Return [X, Y] of the center of cell containing provided text 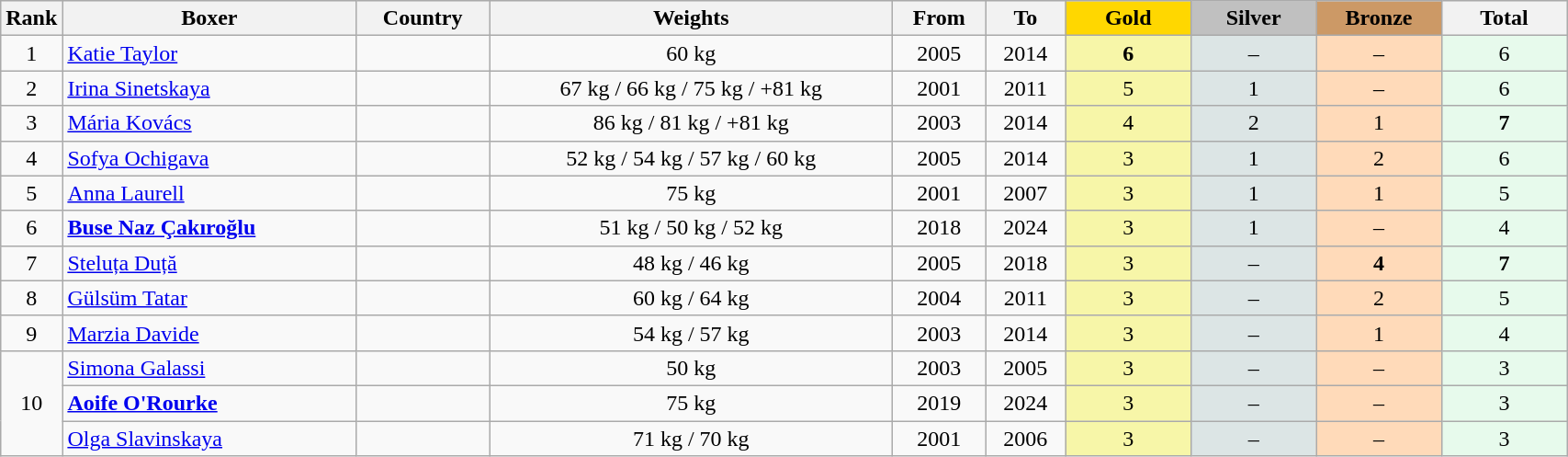
10 [31, 403]
50 kg [691, 368]
2019 [939, 403]
Gold [1128, 18]
Mária Kovács [209, 123]
2007 [1026, 193]
Marzia Davide [209, 333]
From [939, 18]
Buse Naz Çakıroğlu [209, 228]
71 kg / 70 kg [691, 439]
8 [31, 298]
Weights [691, 18]
54 kg / 57 kg [691, 333]
9 [31, 333]
Simona Galassi [209, 368]
52 kg / 54 kg / 57 kg / 60 kg [691, 158]
48 kg / 46 kg [691, 263]
Olga Slavinskaya [209, 439]
Aoife O'Rourke [209, 403]
Silver [1253, 18]
Sofya Ochigava [209, 158]
86 kg / 81 kg / +81 kg [691, 123]
Boxer [209, 18]
2006 [1026, 439]
To [1026, 18]
Gülsüm Tatar [209, 298]
Irina Sinetskaya [209, 88]
2004 [939, 298]
Rank [31, 18]
Total [1504, 18]
Steluța Duță [209, 263]
51 kg / 50 kg / 52 kg [691, 228]
Anna Laurell [209, 193]
60 kg [691, 53]
60 kg / 64 kg [691, 298]
Bronze [1379, 18]
Country [423, 18]
67 kg / 66 kg / 75 kg / +81 kg [691, 88]
Katie Taylor [209, 53]
